Return the [x, y] coordinate for the center point of the cell that contains the specified text.  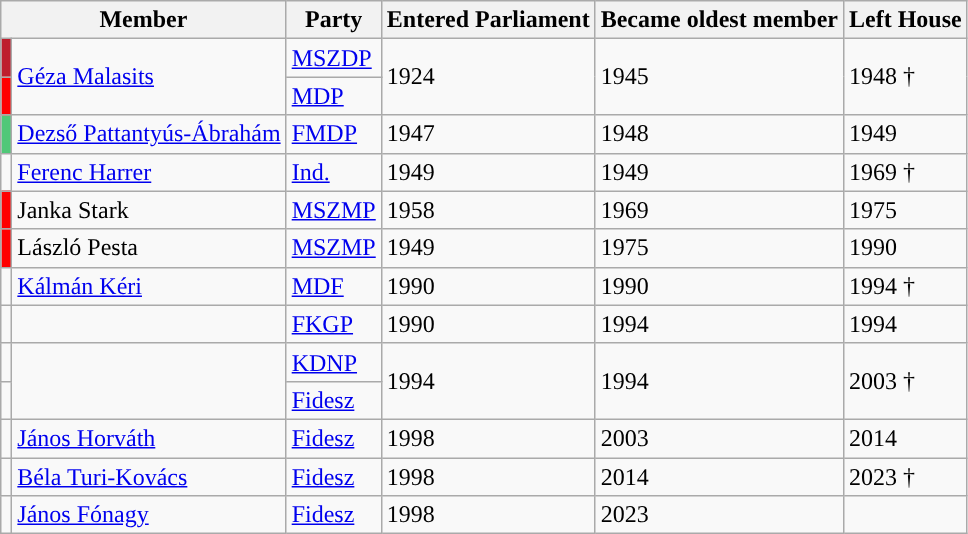
Ferenc Harrer [149, 172]
Dezső Pattantyús-Ábrahám [149, 134]
Party [334, 20]
Ind. [334, 172]
László Pesta [149, 248]
KDNP [334, 362]
Kálmán Kéri [149, 286]
1948 † [905, 77]
Member [144, 20]
János Horváth [149, 438]
FMDP [334, 134]
Became oldest member [719, 20]
MDP [334, 96]
2003 [719, 438]
1994 † [905, 286]
János Fónagy [149, 515]
2003 † [905, 381]
1945 [719, 77]
Left House [905, 20]
1948 [719, 134]
1947 [488, 134]
1958 [488, 210]
Entered Parliament [488, 20]
Béla Turi-Kovács [149, 477]
FKGP [334, 324]
MDF [334, 286]
Janka Stark [149, 210]
2023 † [905, 477]
1969 [719, 210]
2023 [719, 515]
Géza Malasits [149, 77]
1924 [488, 77]
1969 † [905, 172]
MSZDP [334, 58]
